Pinpoint the cell where the given text exists, returning its [x, y] midpoint coordinate. 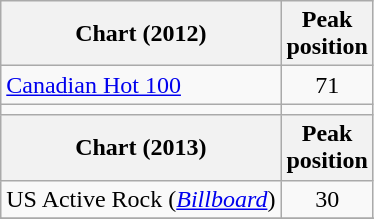
30 [327, 199]
Canadian Hot 100 [141, 85]
Chart (2012) [141, 34]
Chart (2013) [141, 148]
71 [327, 85]
US Active Rock (Billboard) [141, 199]
